Detect which cell encompasses the target text, then output its [X, Y] center coordinate. 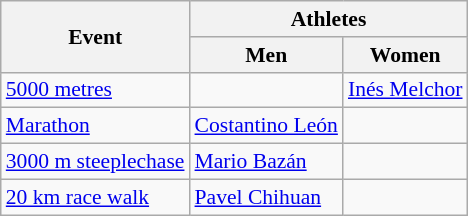
Costantino León [266, 126]
Athletes [329, 19]
Inés Melchor [406, 90]
20 km race walk [96, 197]
3000 m steeplechase [96, 162]
Mario Bazán [266, 162]
5000 metres [96, 90]
Marathon [96, 126]
Pavel Chihuan [266, 197]
Men [266, 55]
Women [406, 55]
Event [96, 36]
